Pinpoint the cell where the given text exists, returning its (X, Y) midpoint coordinate. 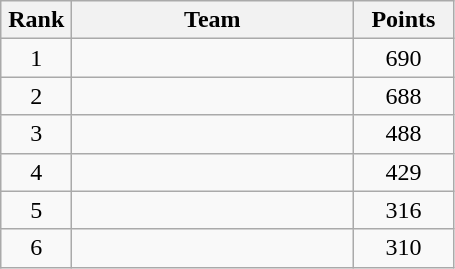
5 (36, 210)
2 (36, 96)
Points (404, 20)
3 (36, 134)
1 (36, 58)
690 (404, 58)
429 (404, 172)
688 (404, 96)
6 (36, 248)
316 (404, 210)
488 (404, 134)
4 (36, 172)
Team (212, 20)
310 (404, 248)
Rank (36, 20)
